Find where the given text appears and provide that cell's center as (x, y) coordinate. 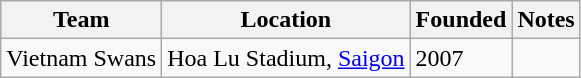
Team (82, 20)
Hoa Lu Stadium, Saigon (286, 58)
Founded (461, 20)
Vietnam Swans (82, 58)
Notes (546, 20)
Location (286, 20)
2007 (461, 58)
